Find where the given text appears and provide that cell's center as (x, y) coordinate. 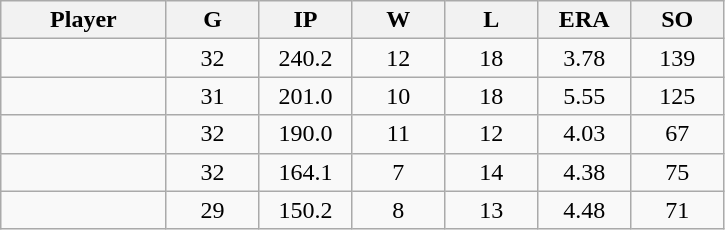
201.0 (306, 96)
G (212, 20)
29 (212, 210)
13 (492, 210)
14 (492, 172)
125 (678, 96)
10 (398, 96)
190.0 (306, 134)
IP (306, 20)
4.48 (584, 210)
164.1 (306, 172)
240.2 (306, 58)
5.55 (584, 96)
11 (398, 134)
3.78 (584, 58)
71 (678, 210)
67 (678, 134)
4.03 (584, 134)
W (398, 20)
31 (212, 96)
150.2 (306, 210)
139 (678, 58)
SO (678, 20)
8 (398, 210)
75 (678, 172)
7 (398, 172)
Player (84, 20)
L (492, 20)
ERA (584, 20)
4.38 (584, 172)
